Determine the (X, Y) coordinate at the center of the cell enclosing the given text.  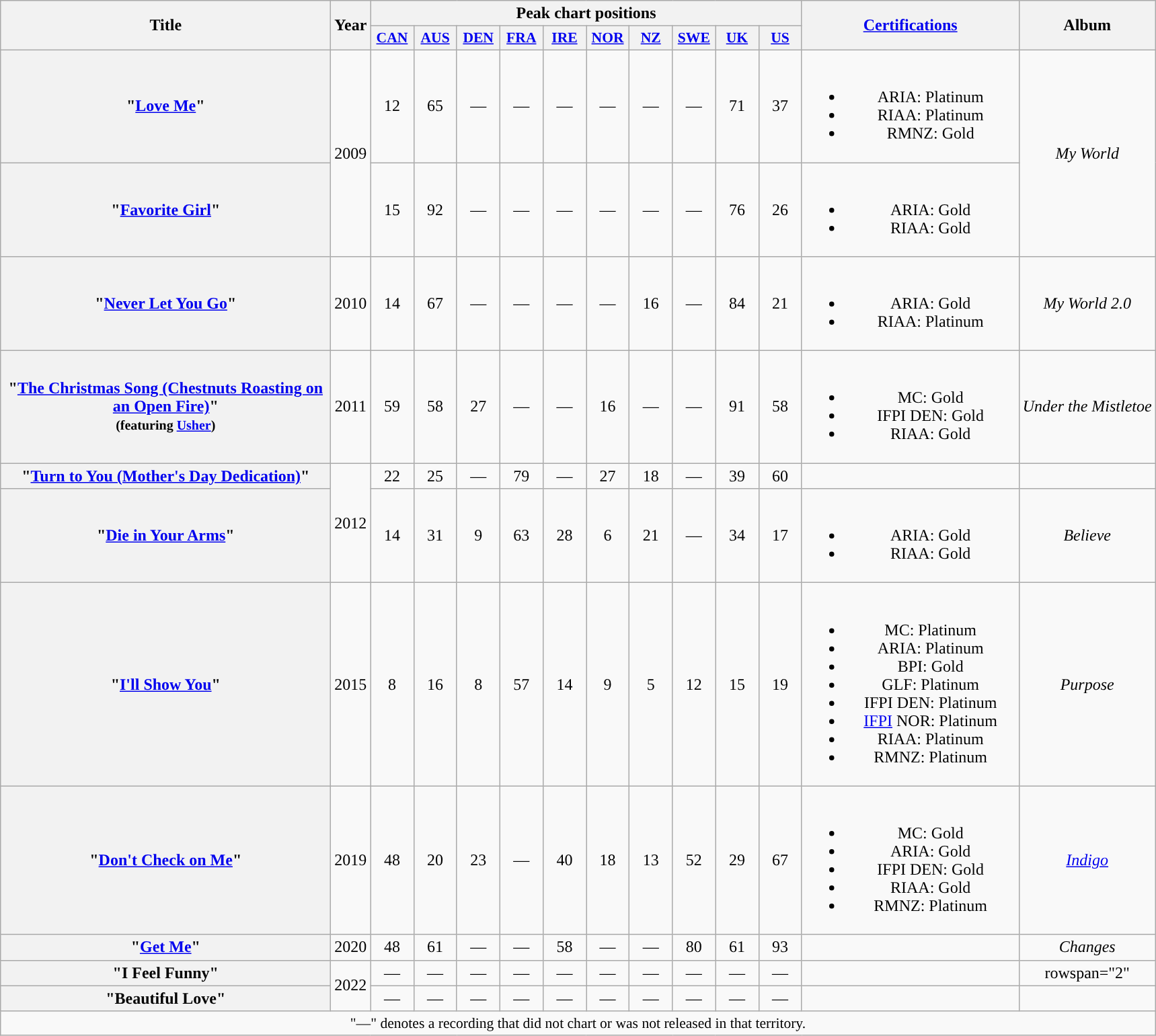
Indigo (1087, 861)
59 (392, 407)
"Beautiful Love" (165, 998)
FRA (521, 38)
2020 (351, 947)
31 (435, 536)
34 (737, 536)
AUS (435, 38)
UK (737, 38)
"I'll Show You" (165, 684)
SWE (694, 38)
65 (435, 106)
Believe (1087, 536)
25 (435, 476)
IRE (564, 38)
60 (780, 476)
92 (435, 210)
rowspan="2" (1087, 973)
"Love Me" (165, 106)
"—" denotes a recording that did not chart or was not released in that territory. (578, 1023)
Changes (1087, 947)
2012 (351, 523)
NOR (608, 38)
Title (165, 26)
My World 2.0 (1087, 304)
CAN (392, 38)
MC: PlatinumARIA: PlatinumBPI: GoldGLF: PlatinumIFPI DEN: PlatinumIFPI NOR: PlatinumRIAA: PlatinumRMNZ: Platinum (911, 684)
2011 (351, 407)
DEN (478, 38)
91 (737, 407)
US (780, 38)
Certifications (911, 26)
22 (392, 476)
2009 (351, 153)
37 (780, 106)
2010 (351, 304)
26 (780, 210)
23 (478, 861)
NZ (651, 38)
79 (521, 476)
"Favorite Girl" (165, 210)
"Die in Your Arms" (165, 536)
"I Feel Funny" (165, 973)
5 (651, 684)
6 (608, 536)
19 (780, 684)
"Never Let You Go" (165, 304)
ARIA: PlatinumRIAA: PlatinumRMNZ: Gold (911, 106)
52 (694, 861)
Purpose (1087, 684)
13 (651, 861)
Peak chart positions (586, 13)
2019 (351, 861)
My World (1087, 153)
"The Christmas Song (Chestnuts Roasting on an Open Fire)"(featuring Usher) (165, 407)
57 (521, 684)
84 (737, 304)
29 (737, 861)
MC: GoldIFPI DEN: GoldRIAA: Gold (911, 407)
ARIA: GoldRIAA: Platinum (911, 304)
Year (351, 26)
28 (564, 536)
"Turn to You (Mother's Day Dedication)" (165, 476)
"Don't Check on Me" (165, 861)
20 (435, 861)
"Get Me" (165, 947)
17 (780, 536)
MC: GoldARIA: GoldIFPI DEN: GoldRIAA: GoldRMNZ: Platinum (911, 861)
2015 (351, 684)
Under the Mistletoe (1087, 407)
80 (694, 947)
76 (737, 210)
39 (737, 476)
2022 (351, 986)
Album (1087, 26)
40 (564, 861)
71 (737, 106)
63 (521, 536)
93 (780, 947)
